Return the [X, Y] coordinate for the center point of the cell that contains the specified text.  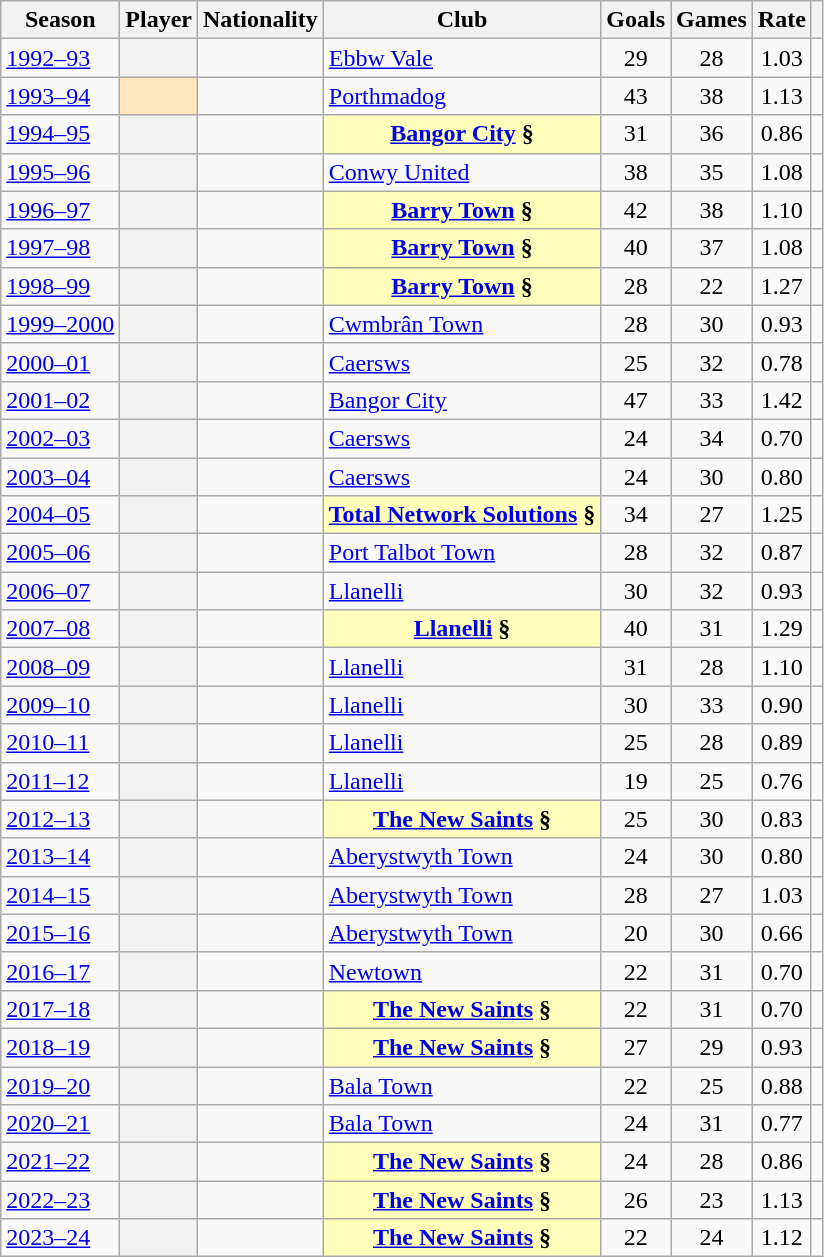
42 [636, 210]
Nationality [261, 20]
2014–15 [60, 895]
2011–12 [60, 781]
2002–03 [60, 438]
Llanelli § [462, 629]
Newtown [462, 971]
2019–20 [60, 1085]
43 [636, 96]
2023–24 [60, 1238]
0.88 [782, 1085]
Bangor City [462, 400]
0.76 [782, 781]
Cwmbrân Town [462, 324]
2004–05 [60, 515]
2006–07 [60, 591]
1992–93 [60, 58]
Ebbw Vale [462, 58]
Club [462, 20]
2010–11 [60, 743]
2017–18 [60, 1009]
2009–10 [60, 705]
47 [636, 400]
2008–09 [60, 667]
0.78 [782, 362]
2003–04 [60, 477]
Conwy United [462, 172]
2022–23 [60, 1200]
2020–21 [60, 1124]
2018–19 [60, 1047]
0.89 [782, 743]
2005–06 [60, 553]
2016–17 [60, 971]
35 [712, 172]
1.12 [782, 1238]
1999–2000 [60, 324]
26 [636, 1200]
1998–99 [60, 286]
2000–01 [60, 362]
Season [60, 20]
Player [159, 20]
19 [636, 781]
0.66 [782, 933]
Games [712, 20]
1.42 [782, 400]
Porthmadog [462, 96]
1.29 [782, 629]
37 [712, 248]
2012–13 [60, 819]
2015–16 [60, 933]
2001–02 [60, 400]
0.87 [782, 553]
2021–22 [60, 1162]
23 [712, 1200]
1997–98 [60, 248]
Goals [636, 20]
1994–95 [60, 134]
Port Talbot Town [462, 553]
2007–08 [60, 629]
Rate [782, 20]
1.25 [782, 515]
0.77 [782, 1124]
1995–96 [60, 172]
1993–94 [60, 96]
Bangor City § [462, 134]
0.90 [782, 705]
2013–14 [60, 857]
36 [712, 134]
Total Network Solutions § [462, 515]
1.27 [782, 286]
0.83 [782, 819]
1996–97 [60, 210]
20 [636, 933]
